Output the (X, Y) coordinate of the center of the cell containing the given text.  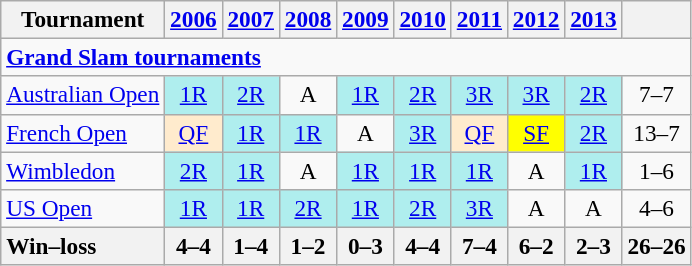
1–4 (250, 246)
Wimbledon (83, 170)
SF (536, 133)
Grand Slam tournaments (346, 57)
0–3 (366, 246)
2010 (422, 19)
2011 (479, 19)
French Open (83, 133)
6–2 (536, 246)
1–6 (656, 170)
26–26 (656, 246)
2008 (308, 19)
4–6 (656, 208)
7–4 (479, 246)
2009 (366, 19)
2–3 (594, 246)
13–7 (656, 133)
Australian Open (83, 95)
2012 (536, 19)
2006 (194, 19)
2013 (594, 19)
US Open (83, 208)
2007 (250, 19)
Tournament (83, 19)
7–7 (656, 95)
1–2 (308, 246)
Win–loss (83, 246)
